Output the [x, y] coordinate of the center of the cell containing the given text.  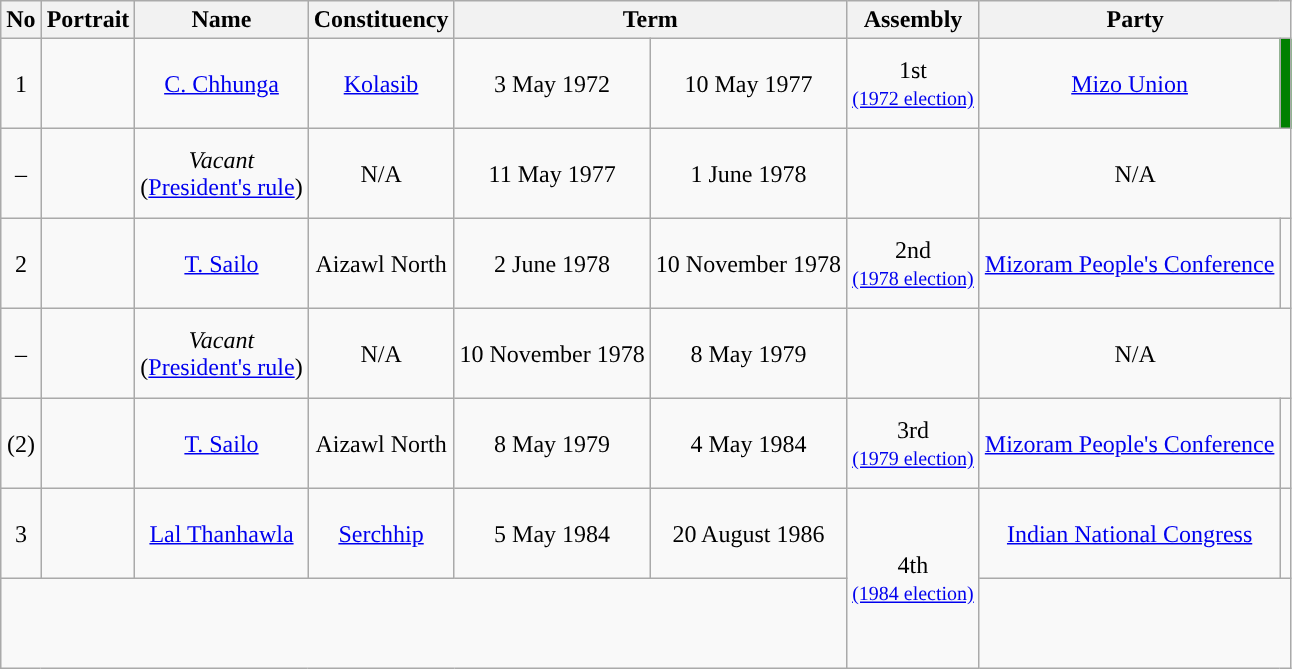
5 May 1984 [552, 534]
11 May 1977 [552, 174]
(2) [21, 444]
1 [21, 84]
3 May 1972 [552, 84]
Indian National Congress [1130, 534]
2nd(1978 election) [914, 264]
Term [650, 20]
Serchhip [381, 534]
10 May 1977 [748, 84]
1st(1972 election) [914, 84]
Lal Thanhawla [222, 534]
Kolasib [381, 84]
Party [1135, 20]
Mizo Union [1130, 84]
No [21, 20]
Assembly [914, 20]
C. Chhunga [222, 84]
20 August 1986 [748, 534]
Name [222, 20]
1 June 1978 [748, 174]
4 May 1984 [748, 444]
Portrait [88, 20]
Constituency [381, 20]
2 June 1978 [552, 264]
3rd(1979 election) [914, 444]
4th(1984 election) [914, 579]
3 [21, 534]
2 [21, 264]
